Identify which cell holds the provided text, then report its [X, Y] central coordinate. 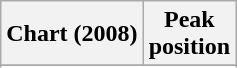
Peakposition [189, 34]
Chart (2008) [72, 34]
